From the cell containing the given text, extract its center point as (x, y) coordinate. 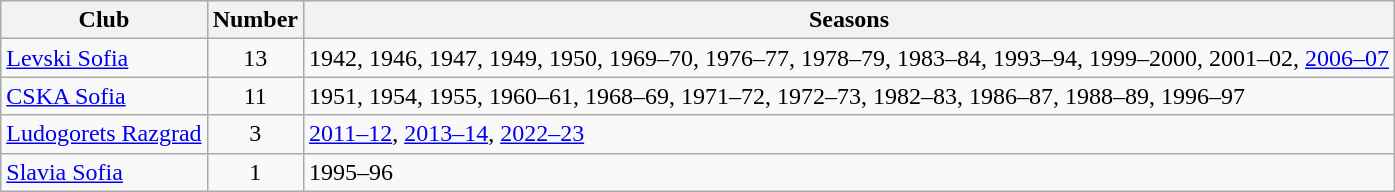
CSKA Sofia (104, 96)
Number (255, 20)
Levski Sofia (104, 58)
13 (255, 58)
1995–96 (848, 172)
1951, 1954, 1955, 1960–61, 1968–69, 1971–72, 1972–73, 1982–83, 1986–87, 1988–89, 1996–97 (848, 96)
2011–12, 2013–14, 2022–23 (848, 134)
Ludogorets Razgrad (104, 134)
1 (255, 172)
Seasons (848, 20)
1942, 1946, 1947, 1949, 1950, 1969–70, 1976–77, 1978–79, 1983–84, 1993–94, 1999–2000, 2001–02, 2006–07 (848, 58)
11 (255, 96)
Club (104, 20)
Slavia Sofia (104, 172)
3 (255, 134)
